Locate the cell with the specified text and output its (x, y) center coordinate. 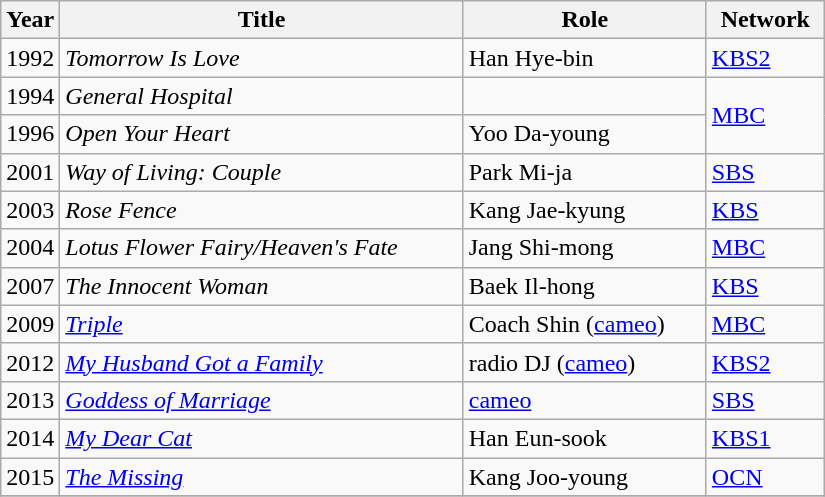
Open Your Heart (262, 134)
Coach Shin (cameo) (584, 324)
KBS1 (765, 438)
Network (765, 20)
Yoo Da-young (584, 134)
Role (584, 20)
2007 (30, 286)
Way of Living: Couple (262, 172)
1992 (30, 58)
Tomorrow Is Love (262, 58)
2015 (30, 477)
Lotus Flower Fairy/Heaven's Fate (262, 248)
Han Hye-bin (584, 58)
2014 (30, 438)
1996 (30, 134)
2012 (30, 362)
My Husband Got a Family (262, 362)
cameo (584, 400)
The Missing (262, 477)
General Hospital (262, 96)
Park Mi-ja (584, 172)
Baek Il-hong (584, 286)
OCN (765, 477)
2001 (30, 172)
Year (30, 20)
The Innocent Woman (262, 286)
2004 (30, 248)
radio DJ (cameo) (584, 362)
Han Eun-sook (584, 438)
Rose Fence (262, 210)
2003 (30, 210)
Goddess of Marriage (262, 400)
Jang Shi-mong (584, 248)
My Dear Cat (262, 438)
Kang Jae-kyung (584, 210)
1994 (30, 96)
2009 (30, 324)
Title (262, 20)
2013 (30, 400)
Kang Joo-young (584, 477)
Triple (262, 324)
